Output the [X, Y] coordinate of the center of the cell containing the given text.  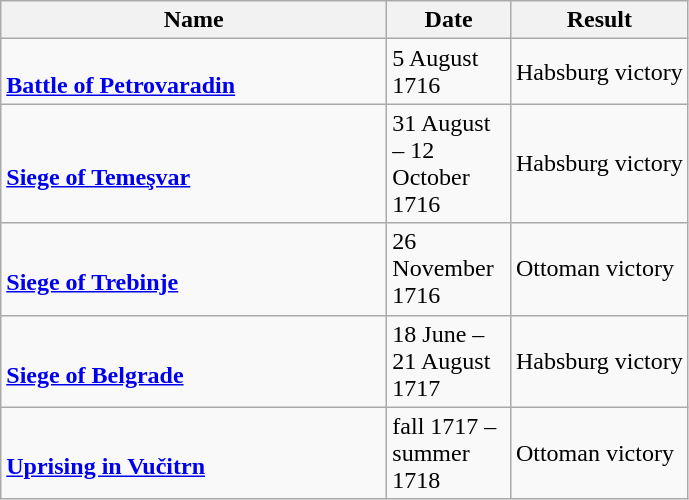
Uprising in Vučitrn [194, 453]
Name [194, 20]
Siege of Temeşvar [194, 164]
Date [449, 20]
Siege of Belgrade [194, 361]
26 November 1716 [449, 269]
Battle of Petrovaradin [194, 72]
Result [599, 20]
31 August – 12 October 1716 [449, 164]
5 August 1716 [449, 72]
18 June – 21 August 1717 [449, 361]
Siege of Trebinje [194, 269]
fall 1717 – summer 1718 [449, 453]
